Pinpoint the cell where the given text exists, returning its (x, y) midpoint coordinate. 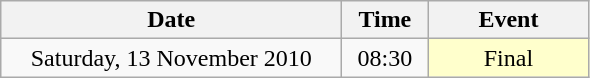
Time (385, 20)
Event (508, 20)
Date (172, 20)
Saturday, 13 November 2010 (172, 58)
Final (508, 58)
08:30 (385, 58)
